For the text-containing cell, return its midpoint in [X, Y] coordinate format. 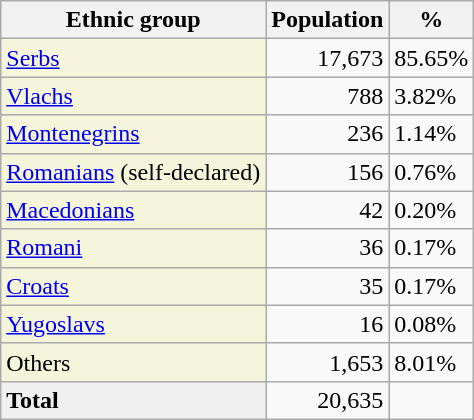
Romani [134, 248]
20,635 [328, 400]
Macedonians [134, 210]
156 [328, 172]
36 [328, 248]
Population [328, 20]
Total [134, 400]
35 [328, 286]
236 [328, 134]
0.76% [432, 172]
0.20% [432, 210]
16 [328, 324]
0.08% [432, 324]
85.65% [432, 58]
Romanians (self-declared) [134, 172]
17,673 [328, 58]
Croats [134, 286]
Yugoslavs [134, 324]
42 [328, 210]
Montenegrins [134, 134]
Vlachs [134, 96]
Serbs [134, 58]
Others [134, 362]
788 [328, 96]
8.01% [432, 362]
% [432, 20]
Ethnic group [134, 20]
1,653 [328, 362]
3.82% [432, 96]
1.14% [432, 134]
